Capture the cell that displays the provided text and extract its (X, Y) central coordinate. 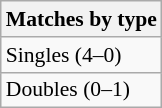
Doubles (0–1) (82, 90)
Matches by type (82, 19)
Singles (4–0) (82, 55)
